Search for the cell housing the specified text and yield its [x, y] center coordinate. 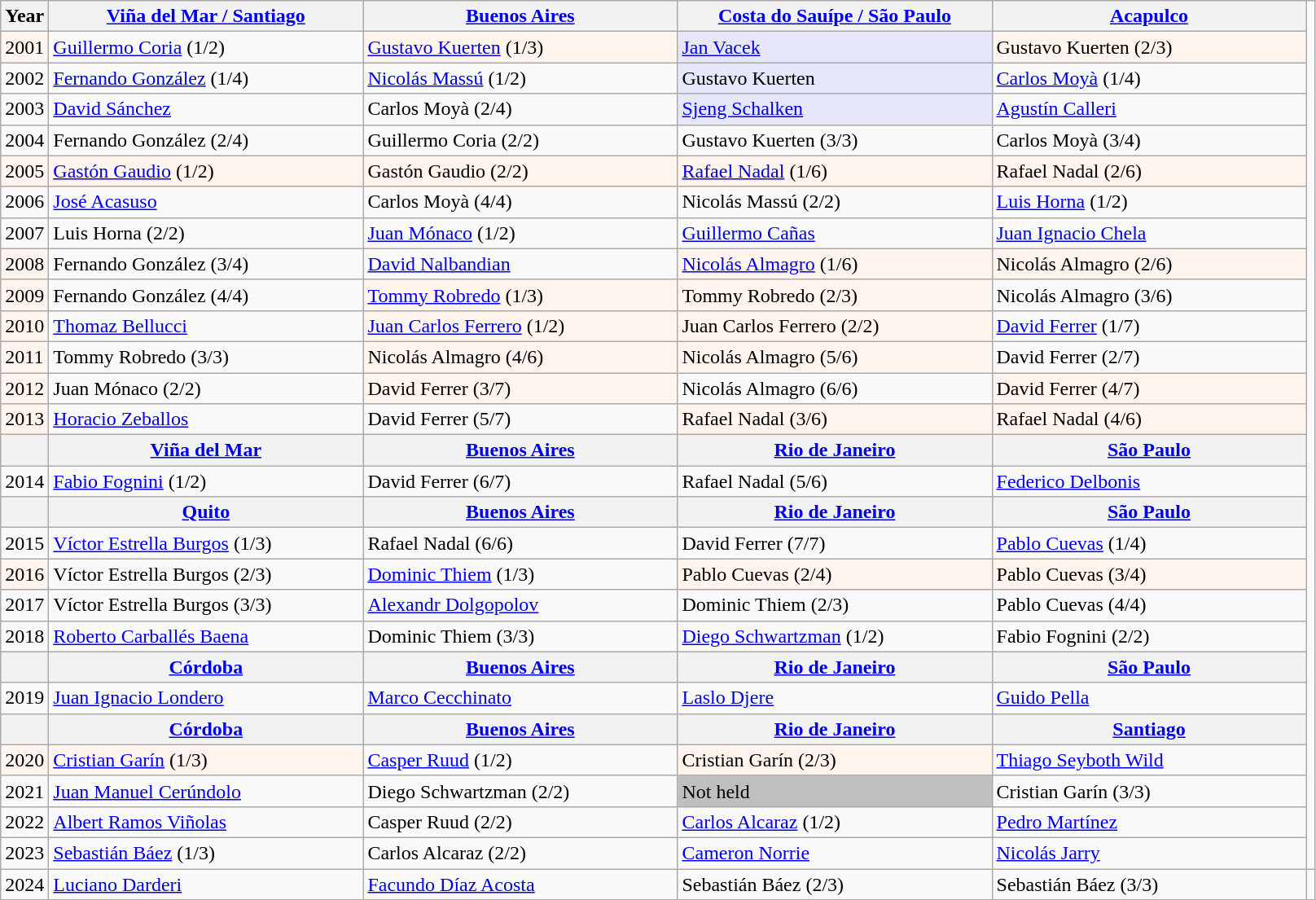
2009 [24, 295]
Carlos Moyà (1/4) [1149, 78]
2022 [24, 822]
Casper Ruud (2/2) [520, 822]
Diego Schwartzman (1/2) [835, 636]
David Nalbandian [520, 264]
Juan Manuel Cerúndolo [206, 791]
Rafael Nadal (6/6) [520, 543]
Víctor Estrella Burgos (3/3) [206, 605]
David Ferrer (3/7) [520, 389]
Gustavo Kuerten (1/3) [520, 47]
2011 [24, 357]
2005 [24, 171]
Jan Vacek [835, 47]
Cristian Garín (3/3) [1149, 791]
Facundo Díaz Acosta [520, 884]
2013 [24, 419]
David Sánchez [206, 109]
Nicolás Massú (1/2) [520, 78]
2006 [24, 202]
Juan Mónaco (1/2) [520, 233]
Horacio Zeballos [206, 419]
2010 [24, 326]
Albert Ramos Viñolas [206, 822]
2001 [24, 47]
2018 [24, 636]
2015 [24, 543]
Rafael Nadal (3/6) [835, 419]
Rafael Nadal (5/6) [835, 481]
Nicolás Almagro (3/6) [1149, 295]
Dominic Thiem (2/3) [835, 605]
Pablo Cuevas (3/4) [1149, 574]
Tommy Robredo (2/3) [835, 295]
Pablo Cuevas (2/4) [835, 574]
2012 [24, 389]
Tommy Robredo (1/3) [520, 295]
Gastón Gaudio (2/2) [520, 171]
Nicolás Jarry [1149, 853]
2002 [24, 78]
Fernando González (3/4) [206, 264]
2007 [24, 233]
Laslo Djere [835, 698]
Cristian Garín (2/3) [835, 760]
Fernando González (4/4) [206, 295]
Pablo Cuevas (1/4) [1149, 543]
Roberto Carballés Baena [206, 636]
Sebastián Báez (3/3) [1149, 884]
Rafael Nadal (2/6) [1149, 171]
2004 [24, 140]
Luciano Darderi [206, 884]
Luis Horna (2/2) [206, 233]
David Ferrer (6/7) [520, 481]
Guido Pella [1149, 698]
Juan Carlos Ferrero (1/2) [520, 326]
Thomaz Bellucci [206, 326]
David Ferrer (2/7) [1149, 357]
2019 [24, 698]
Juan Ignacio Londero [206, 698]
Pedro Martínez [1149, 822]
Nicolás Almagro (1/6) [835, 264]
Acapulco [1149, 16]
Tommy Robredo (3/3) [206, 357]
Sebastián Báez (1/3) [206, 853]
Carlos Moyà (3/4) [1149, 140]
Agustín Calleri [1149, 109]
2008 [24, 264]
Sjeng Schalken [835, 109]
Quito [206, 512]
Diego Schwartzman (2/2) [520, 791]
David Ferrer (5/7) [520, 419]
Rafael Nadal (4/6) [1149, 419]
Guillermo Cañas [835, 233]
Cristian Garín (1/3) [206, 760]
2016 [24, 574]
2023 [24, 853]
Guillermo Coria (2/2) [520, 140]
Luis Horna (1/2) [1149, 202]
Nicolás Massú (2/2) [835, 202]
Víctor Estrella Burgos (1/3) [206, 543]
Nicolás Almagro (4/6) [520, 357]
Carlos Moyà (2/4) [520, 109]
Juan Ignacio Chela [1149, 233]
Viña del Mar / Santiago [206, 16]
Víctor Estrella Burgos (2/3) [206, 574]
Nicolás Almagro (5/6) [835, 357]
Rafael Nadal (1/6) [835, 171]
Thiago Seyboth Wild [1149, 760]
Cameron Norrie [835, 853]
Costa do Sauípe / São Paulo [835, 16]
Alexandr Dolgopolov [520, 605]
Gustavo Kuerten (2/3) [1149, 47]
Marco Cecchinato [520, 698]
Dominic Thiem (3/3) [520, 636]
Nicolás Almagro (6/6) [835, 389]
2003 [24, 109]
Dominic Thiem (1/3) [520, 574]
Guillermo Coria (1/2) [206, 47]
Fernando González (1/4) [206, 78]
David Ferrer (7/7) [835, 543]
Casper Ruud (1/2) [520, 760]
Fabio Fognini (1/2) [206, 481]
Gustavo Kuerten (3/3) [835, 140]
Santiago [1149, 729]
Fabio Fognini (2/2) [1149, 636]
2024 [24, 884]
Juan Mónaco (2/2) [206, 389]
Fernando González (2/4) [206, 140]
2021 [24, 791]
Juan Carlos Ferrero (2/2) [835, 326]
Gustavo Kuerten [835, 78]
Federico Delbonis [1149, 481]
José Acasuso [206, 202]
Year [24, 16]
Nicolás Almagro (2/6) [1149, 264]
2014 [24, 481]
David Ferrer (4/7) [1149, 389]
Carlos Alcaraz (2/2) [520, 853]
Gastón Gaudio (1/2) [206, 171]
Not held [835, 791]
David Ferrer (1/7) [1149, 326]
Viña del Mar [206, 450]
Carlos Moyà (4/4) [520, 202]
2017 [24, 605]
2020 [24, 760]
Carlos Alcaraz (1/2) [835, 822]
Pablo Cuevas (4/4) [1149, 605]
Sebastián Báez (2/3) [835, 884]
